Scan for the cell matching the given text and deliver its (x, y) coordinate at center. 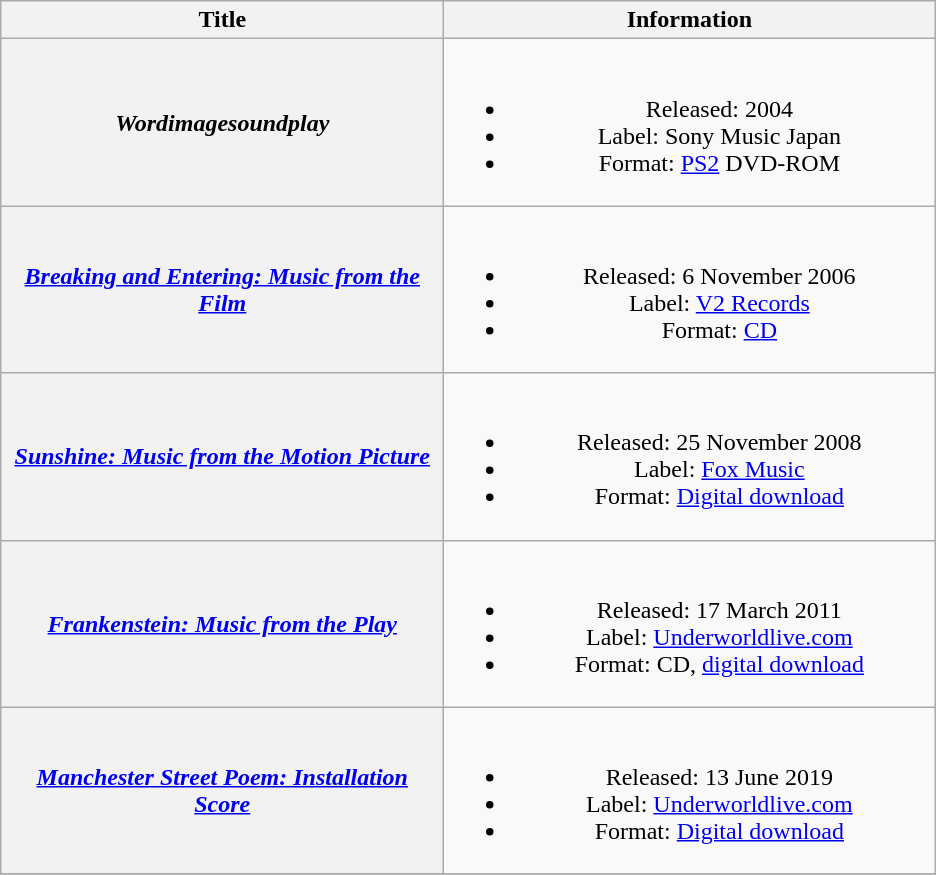
Manchester Street Poem: Installation Score (222, 790)
Information (690, 20)
Released: 13 June 2019Label: Underworldlive.comFormat: Digital download (690, 790)
Frankenstein: Music from the Play (222, 624)
Wordimagesoundplay (222, 122)
Released: 6 November 2006Label: V2 RecordsFormat: CD (690, 290)
Title (222, 20)
Released: 17 March 2011Label: Underworldlive.comFormat: CD, digital download (690, 624)
Breaking and Entering: Music from the Film (222, 290)
Sunshine: Music from the Motion Picture (222, 456)
Released: 25 November 2008Label: Fox MusicFormat: Digital download (690, 456)
Released: 2004Label: Sony Music JapanFormat: PS2 DVD-ROM (690, 122)
